Return [X, Y] of the center of cell containing provided text 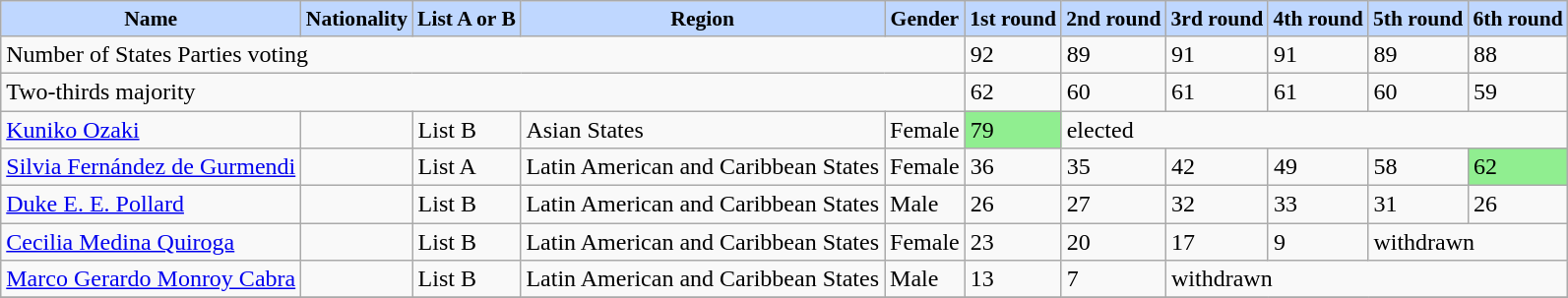
32 [1217, 205]
23 [1013, 242]
88 [1518, 54]
Two-thirds majority [482, 91]
31 [1418, 205]
Asian States [703, 129]
Gender [925, 19]
58 [1418, 167]
1st round [1013, 19]
List A or B [467, 19]
List A [467, 167]
Duke E. E. Pollard [152, 205]
Silvia Fernández de Gurmendi [152, 167]
49 [1318, 167]
5th round [1418, 19]
3rd round [1217, 19]
Name [152, 19]
35 [1113, 167]
Kuniko Ozaki [152, 129]
92 [1013, 54]
42 [1217, 167]
6th round [1518, 19]
7 [1113, 279]
4th round [1318, 19]
elected [1315, 129]
17 [1217, 242]
27 [1113, 205]
Cecilia Medina Quiroga [152, 242]
33 [1318, 205]
2nd round [1113, 19]
Number of States Parties voting [482, 54]
13 [1013, 279]
20 [1113, 242]
9 [1318, 242]
Marco Gerardo Monroy Cabra [152, 279]
59 [1518, 91]
36 [1013, 167]
Nationality [356, 19]
Region [703, 19]
79 [1013, 129]
